From the cell containing the given text, extract its center point as [X, Y] coordinate. 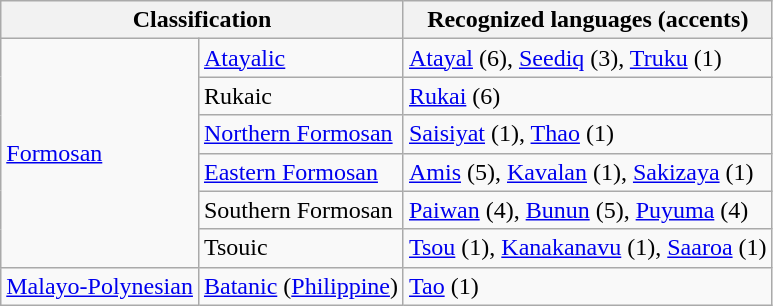
Eastern Formosan [300, 172]
Rukai (6) [588, 96]
Tsou (1), Kanakanavu (1), Saaroa (1) [588, 248]
Paiwan (4), Bunun (5), Puyuma (4) [588, 210]
Malayo-Polynesian [100, 286]
Tsouic [300, 248]
Batanic (Philippine) [300, 286]
Rukaic [300, 96]
Formosan [100, 153]
Recognized languages (accents) [588, 20]
Saisiyat (1), Thao (1) [588, 134]
Atayal (6), Seediq (3), Truku (1) [588, 58]
Classification [202, 20]
Amis (5), Kavalan (1), Sakizaya (1) [588, 172]
Tao (1) [588, 286]
Atayalic [300, 58]
Northern Formosan [300, 134]
Southern Formosan [300, 210]
